From the cell containing the given text, extract its center point as (X, Y) coordinate. 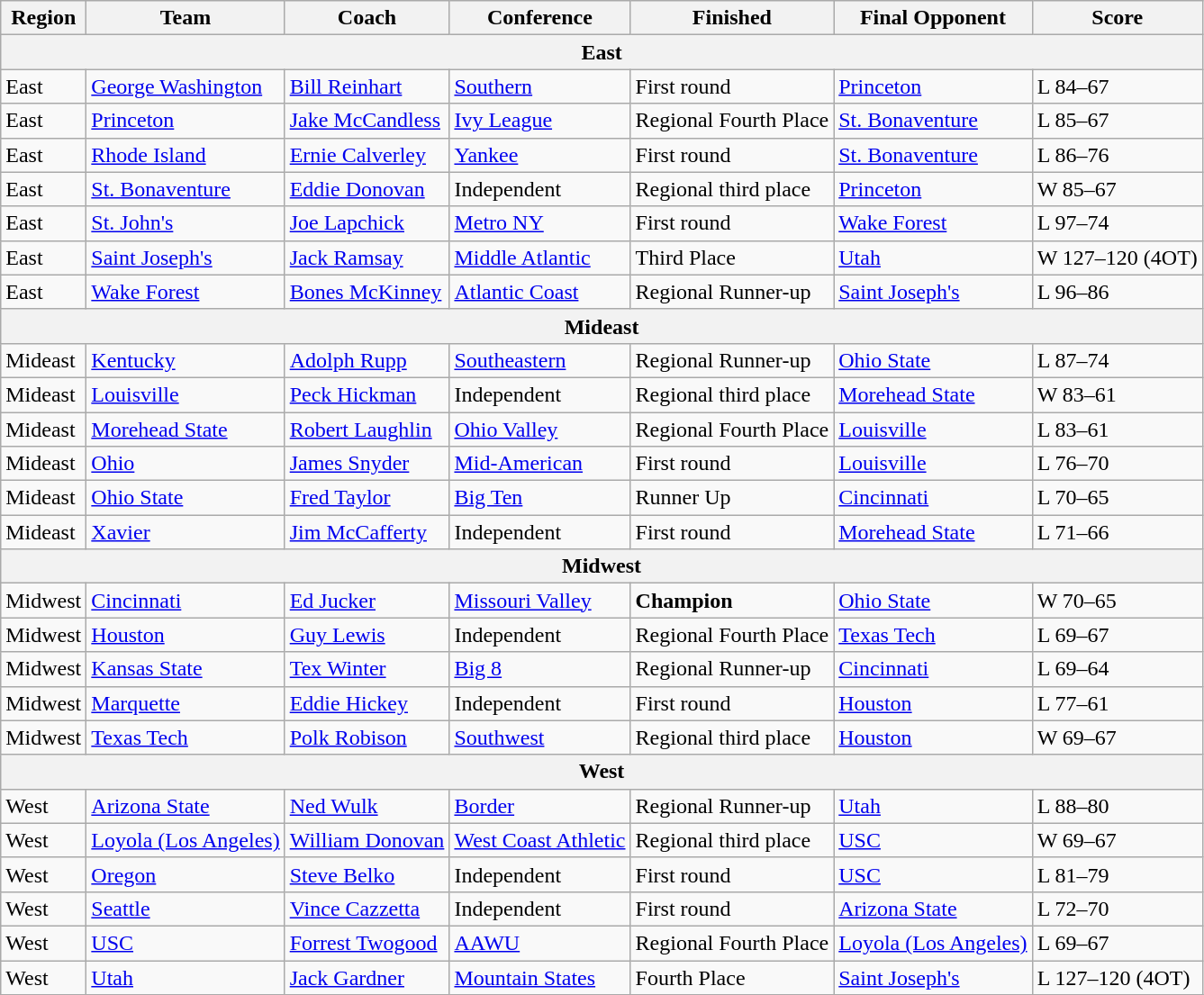
West Coast Athletic (540, 840)
Jack Gardner (367, 977)
Seattle (186, 909)
Score (1117, 18)
Rhode Island (186, 155)
Yankee (540, 155)
Third Place (732, 258)
Vince Cazzetta (367, 909)
Fred Taylor (367, 498)
Ned Wulk (367, 806)
Steve Belko (367, 874)
St. John's (186, 223)
Bones McKinney (367, 292)
L 72–70 (1117, 909)
Kentucky (186, 360)
Team (186, 18)
Robert Laughlin (367, 430)
Middle Atlantic (540, 258)
L 127–120 (4OT) (1117, 977)
L 71–66 (1117, 532)
Missouri Valley (540, 601)
Southwest (540, 737)
James Snyder (367, 464)
Oregon (186, 874)
Atlantic Coast (540, 292)
W 83–61 (1117, 394)
Big 8 (540, 669)
L 81–79 (1117, 874)
Marquette (186, 703)
L 97–74 (1117, 223)
W 85–67 (1117, 189)
Jim McCafferty (367, 532)
Fourth Place (732, 977)
L 85–67 (1117, 121)
Eddie Donovan (367, 189)
Ernie Calverley (367, 155)
Forrest Twogood (367, 943)
Finished (732, 18)
Tex Winter (367, 669)
Joe Lapchick (367, 223)
AAWU (540, 943)
W 127–120 (4OT) (1117, 258)
Jack Ramsay (367, 258)
Big Ten (540, 498)
Mid-American (540, 464)
Mountain States (540, 977)
Kansas State (186, 669)
Ivy League (540, 121)
W 70–65 (1117, 601)
Region (43, 18)
Ohio Valley (540, 430)
Southern (540, 86)
Ohio (186, 464)
William Donovan (367, 840)
L 69–64 (1117, 669)
Champion (732, 601)
Coach (367, 18)
L 76–70 (1117, 464)
L 96–86 (1117, 292)
Metro NY (540, 223)
L 70–65 (1117, 498)
L 84–67 (1117, 86)
L 86–76 (1117, 155)
Adolph Rupp (367, 360)
Xavier (186, 532)
L 83–61 (1117, 430)
Guy Lewis (367, 635)
Southeastern (540, 360)
Eddie Hickey (367, 703)
Final Opponent (933, 18)
George Washington (186, 86)
Polk Robison (367, 737)
L 88–80 (1117, 806)
L 87–74 (1117, 360)
L 77–61 (1117, 703)
Runner Up (732, 498)
Peck Hickman (367, 394)
Ed Jucker (367, 601)
Bill Reinhart (367, 86)
Jake McCandless (367, 121)
Conference (540, 18)
Border (540, 806)
